Return the [x, y] coordinate for the center point of the cell that contains the specified text.  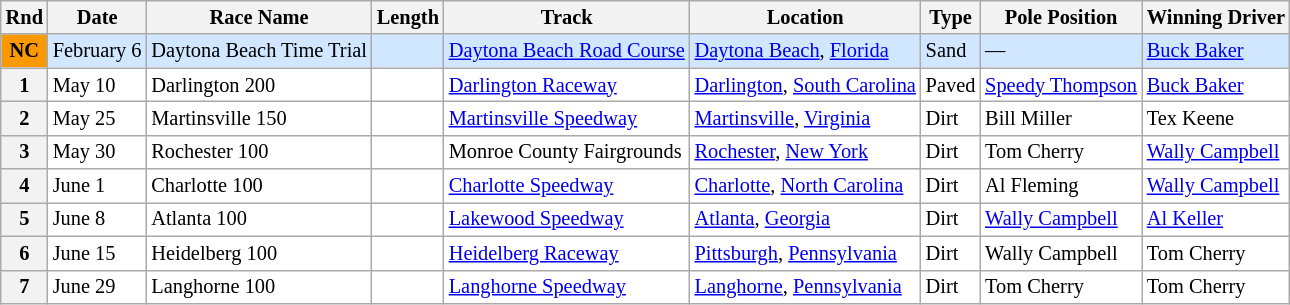
Date [98, 17]
June 15 [98, 253]
Charlotte, North Carolina [806, 186]
Charlotte 100 [258, 186]
Charlotte Speedway [567, 186]
Lakewood Speedway [567, 219]
Heidelberg 100 [258, 253]
1 [24, 85]
Pole Position [1061, 17]
Langhorne Speedway [567, 287]
Pittsburgh, Pennsylvania [806, 253]
Sand [951, 51]
Type [951, 17]
Paved [951, 85]
Location [806, 17]
Daytona Beach, Florida [806, 51]
Martinsville 150 [258, 118]
2 [24, 118]
Darlington Raceway [567, 85]
February 6 [98, 51]
May 25 [98, 118]
Speedy Thompson [1061, 85]
Monroe County Fairgrounds [567, 152]
Rochester, New York [806, 152]
6 [24, 253]
Race Name [258, 17]
Al Keller [1216, 219]
June 29 [98, 287]
Al Fleming [1061, 186]
Langhorne, Pennsylvania [806, 287]
Tex Keene [1216, 118]
June 8 [98, 219]
Bill Miller [1061, 118]
Track [567, 17]
Heidelberg Raceway [567, 253]
Daytona Beach Time Trial [258, 51]
June 1 [98, 186]
NC [24, 51]
Martinsville Speedway [567, 118]
Rochester 100 [258, 152]
Daytona Beach Road Course [567, 51]
Darlington 200 [258, 85]
Martinsville, Virginia [806, 118]
Langhorne 100 [258, 287]
May 10 [98, 85]
Atlanta 100 [258, 219]
4 [24, 186]
Atlanta, Georgia [806, 219]
5 [24, 219]
Rnd [24, 17]
7 [24, 287]
3 [24, 152]
Winning Driver [1216, 17]
Darlington, South Carolina [806, 85]
— [1061, 51]
May 30 [98, 152]
Length [408, 17]
